Extract the (X, Y) coordinate from the center of the cell holding the provided text.  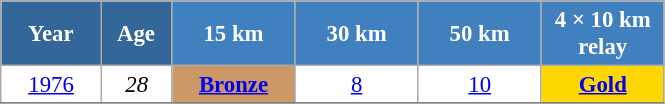
4 × 10 km relay (602, 34)
10 (480, 85)
50 km (480, 34)
1976 (52, 85)
Gold (602, 85)
Age (136, 34)
Bronze (234, 85)
15 km (234, 34)
Year (52, 34)
8 (356, 85)
30 km (356, 34)
28 (136, 85)
